Scan for the cell matching the given text and deliver its (x, y) coordinate at center. 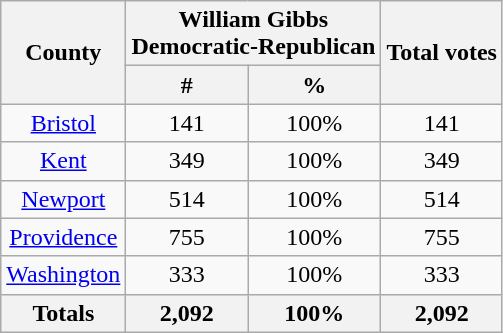
Totals (64, 313)
Bristol (64, 123)
County (64, 52)
Providence (64, 237)
% (314, 85)
Kent (64, 161)
Washington (64, 275)
Total votes (442, 52)
Newport (64, 199)
William GibbsDemocratic-Republican (254, 34)
# (187, 85)
